Return the [X, Y] coordinate for the center point of the cell that contains the specified text.  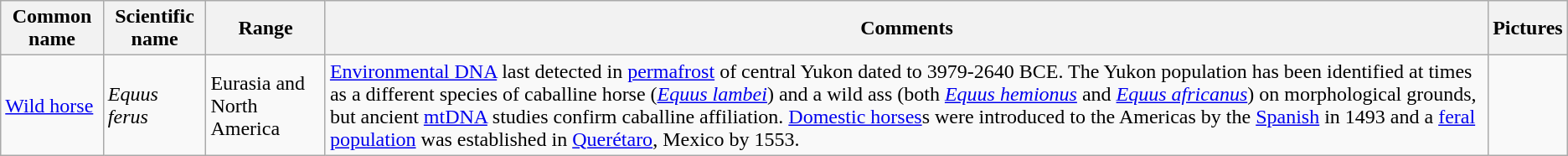
Scientific name [154, 29]
Common name [52, 29]
Wild horse [52, 106]
Pictures [1528, 29]
Equus ferus [154, 106]
Range [266, 29]
Comments [906, 29]
Eurasia and North America [266, 106]
